Output the (X, Y) coordinate of the center of the cell containing the given text.  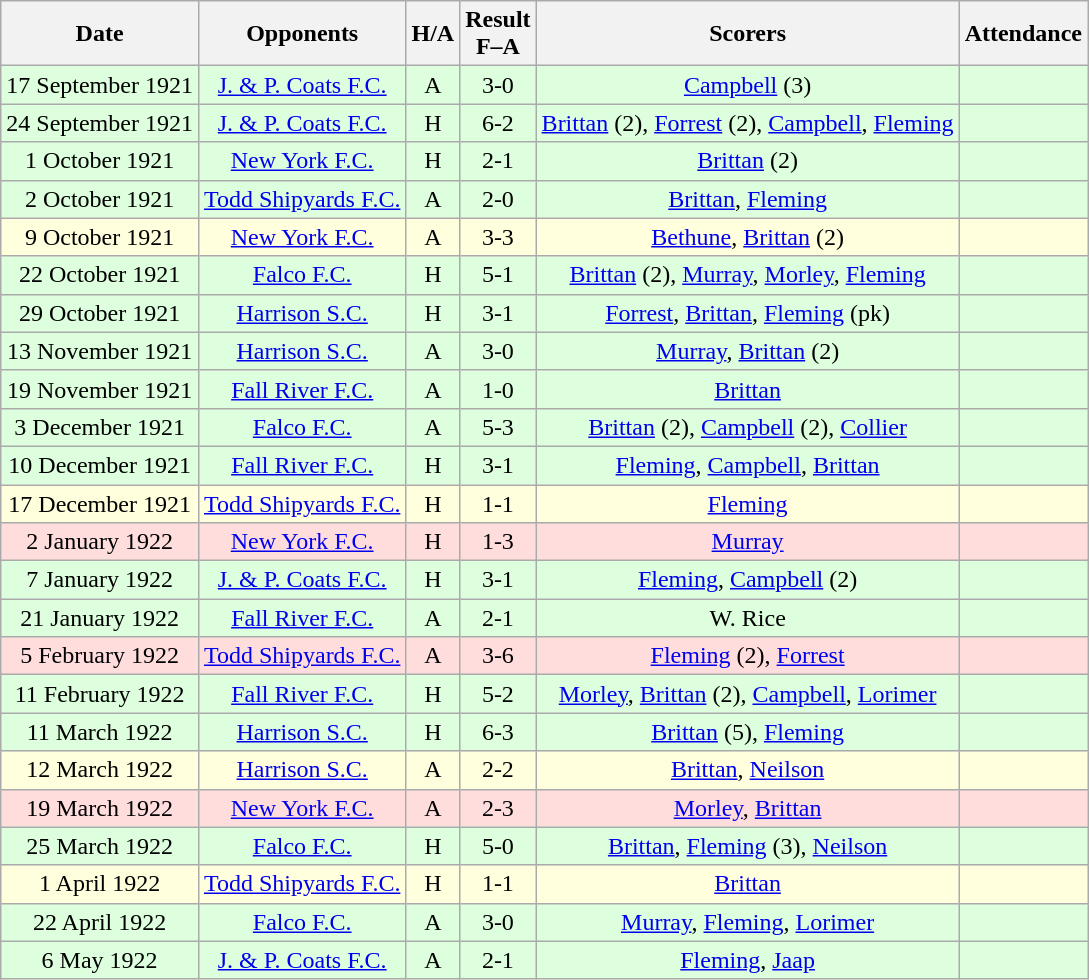
Fleming, Campbell, Brittan (748, 465)
11 March 1922 (100, 732)
9 October 1921 (100, 237)
5-3 (498, 427)
Opponents (302, 34)
Brittan (2), Forrest (2), Campbell, Fleming (748, 123)
2 January 1922 (100, 542)
Brittan (2) (748, 161)
19 November 1921 (100, 389)
7 January 1922 (100, 580)
1 October 1921 (100, 161)
Murray (748, 542)
Bethune, Brittan (2) (748, 237)
5 February 1922 (100, 656)
Brittan (5), Fleming (748, 732)
Scorers (748, 34)
5-2 (498, 694)
Brittan (2), Campbell (2), Collier (748, 427)
Forrest, Brittan, Fleming (pk) (748, 313)
21 January 1922 (100, 618)
ResultF–A (498, 34)
1 April 1922 (100, 884)
19 March 1922 (100, 808)
Morley, Brittan (2), Campbell, Lorimer (748, 694)
17 September 1921 (100, 85)
H/A (433, 34)
Date (100, 34)
Brittan, Fleming (748, 199)
11 February 1922 (100, 694)
10 December 1921 (100, 465)
Brittan (2), Murray, Morley, Fleming (748, 275)
24 September 1921 (100, 123)
6 May 1922 (100, 960)
2 October 1921 (100, 199)
5-0 (498, 846)
5-1 (498, 275)
29 October 1921 (100, 313)
13 November 1921 (100, 351)
1-3 (498, 542)
3-6 (498, 656)
Morley, Brittan (748, 808)
12 March 1922 (100, 770)
2-2 (498, 770)
Fleming (2), Forrest (748, 656)
3 December 1921 (100, 427)
Attendance (1023, 34)
22 October 1921 (100, 275)
W. Rice (748, 618)
Murray, Brittan (2) (748, 351)
Brittan, Fleming (3), Neilson (748, 846)
25 March 1922 (100, 846)
3-3 (498, 237)
17 December 1921 (100, 503)
1-0 (498, 389)
6-2 (498, 123)
2-0 (498, 199)
6-3 (498, 732)
Campbell (3) (748, 85)
Murray, Fleming, Lorimer (748, 922)
Fleming (748, 503)
22 April 1922 (100, 922)
Brittan, Neilson (748, 770)
2-3 (498, 808)
Fleming, Campbell (2) (748, 580)
Fleming, Jaap (748, 960)
